For the text-containing cell, return its midpoint in [x, y] coordinate format. 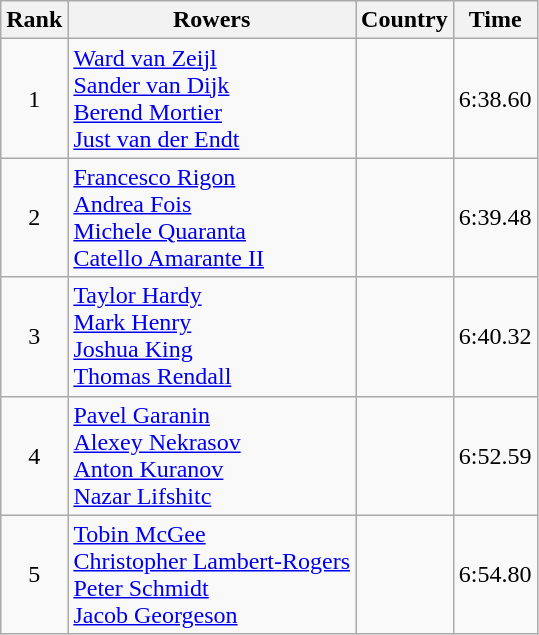
Tobin McGeeChristopher Lambert-RogersPeter SchmidtJacob Georgeson [212, 574]
2 [34, 218]
1 [34, 98]
Time [495, 20]
6:54.80 [495, 574]
6:38.60 [495, 98]
Rowers [212, 20]
Country [405, 20]
4 [34, 456]
Ward van ZeijlSander van DijkBerend MortierJust van der Endt [212, 98]
Pavel GaraninAlexey NekrasovAnton KuranovNazar Lifshitc [212, 456]
6:39.48 [495, 218]
Taylor HardyMark HenryJoshua KingThomas Rendall [212, 336]
3 [34, 336]
Rank [34, 20]
6:40.32 [495, 336]
Francesco RigonAndrea FoisMichele QuarantaCatello Amarante II [212, 218]
6:52.59 [495, 456]
5 [34, 574]
